Search for the cell housing the specified text and yield its (x, y) center coordinate. 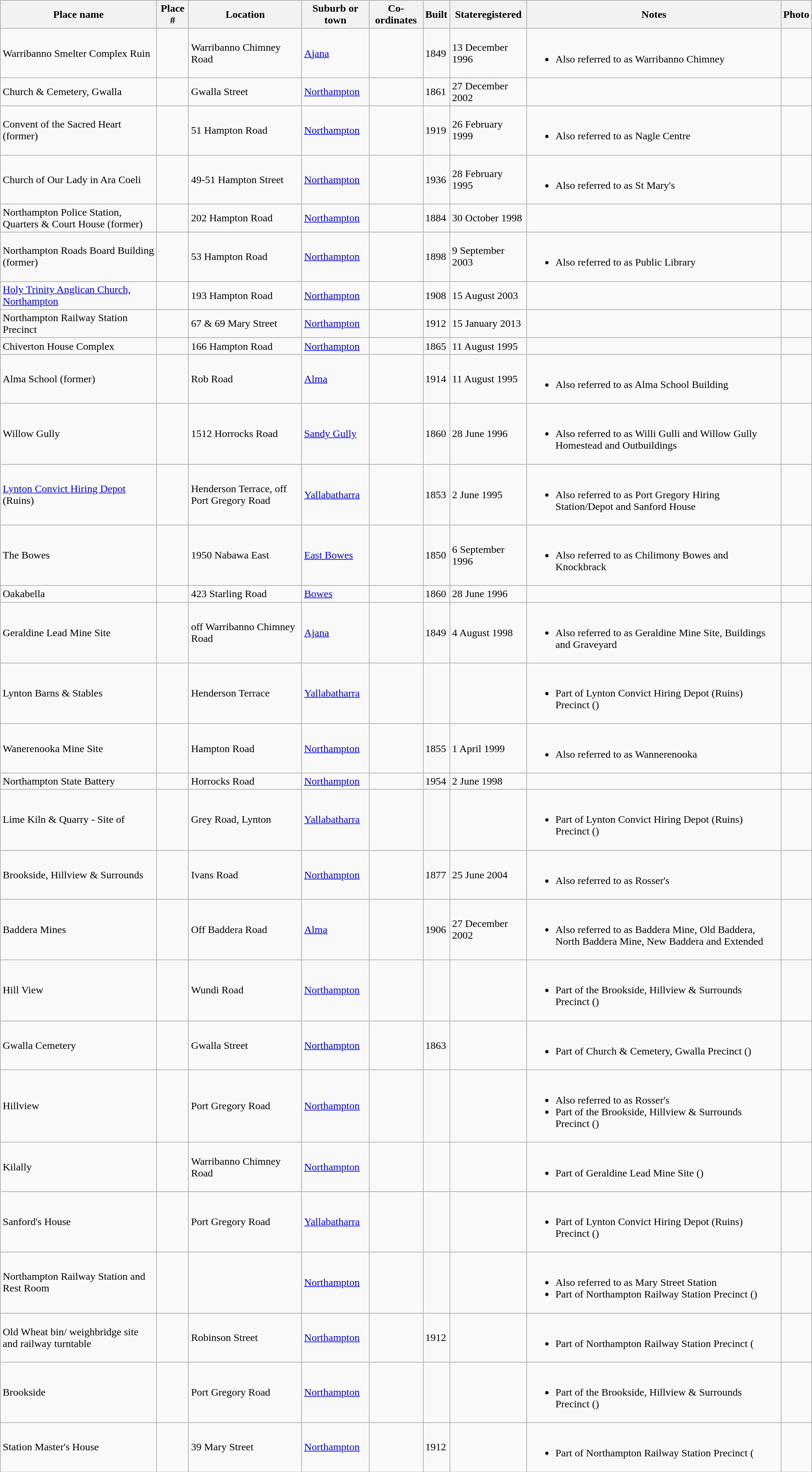
Sandy Gully (336, 434)
Wundi Road (246, 990)
4 August 1998 (488, 633)
Northampton Railway Station Precinct (79, 324)
Northampton Police Station, Quarters & Court House (former) (79, 218)
Suburb or town (336, 15)
28 February 1995 (488, 180)
Also referred to as Chilimony Bowes and Knockbrack (654, 555)
25 June 2004 (488, 875)
Location (246, 15)
Church & Cemetery, Gwalla (79, 92)
Place # (173, 15)
15 January 2013 (488, 324)
67 & 69 Mary Street (246, 324)
Lime Kiln & Quarry - Site of (79, 820)
Oakabella (79, 594)
Baddera Mines (79, 930)
East Bowes (336, 555)
Part of Geraldine Lead Mine Site () (654, 1166)
1850 (436, 555)
Notes (654, 15)
1855 (436, 748)
202 Hampton Road (246, 218)
Holy Trinity Anglican Church, Northampton (79, 295)
Also referred to as Alma School Building (654, 378)
Northampton Roads Board Building (former) (79, 257)
Also referred to as Rosser'sPart of the Brookside, Hillview & Surrounds Precinct () (654, 1106)
Bowes (336, 594)
Kilally (79, 1166)
Old Wheat bin/ weighbridge site and railway turntable (79, 1337)
Also referred to as Mary Street StationPart of Northampton Railway Station Precinct () (654, 1282)
2 June 1995 (488, 495)
1898 (436, 257)
1512 Horrocks Road (246, 434)
Rob Road (246, 378)
1908 (436, 295)
Also referred to as Warribanno Chimney (654, 53)
1884 (436, 218)
Also referred to as Geraldine Mine Site, Buildings and Graveyard (654, 633)
Also referred to as Willi Gulli and Willow Gully Homestead and Outbuildings (654, 434)
Lynton Convict Hiring Depot (Ruins) (79, 495)
Co-ordinates (396, 15)
Wanerenooka Mine Site (79, 748)
Brookside (79, 1393)
Grey Road, Lynton (246, 820)
9 September 2003 (488, 257)
49-51 Hampton Street (246, 180)
Henderson Terrace (246, 693)
1861 (436, 92)
51 Hampton Road (246, 130)
1 April 1999 (488, 748)
Robinson Street (246, 1337)
1906 (436, 930)
Chiverton House Complex (79, 346)
6 September 1996 (488, 555)
15 August 2003 (488, 295)
Also referred to as Rosser's (654, 875)
Northampton Railway Station and Rest Room (79, 1282)
Also referred to as Public Library (654, 257)
1853 (436, 495)
2 June 1998 (488, 781)
1914 (436, 378)
Also referred to as Baddera Mine, Old Baddera, North Baddera Mine, New Baddera and Extended (654, 930)
Lynton Barns & Stables (79, 693)
Sanford's House (79, 1222)
Hillview (79, 1106)
166 Hampton Road (246, 346)
Also referred to as Nagle Centre (654, 130)
Ivans Road (246, 875)
423 Starling Road (246, 594)
Also referred to as St Mary's (654, 180)
Church of Our Lady in Ara Coeli (79, 180)
off Warribanno Chimney Road (246, 633)
193 Hampton Road (246, 295)
Geraldine Lead Mine Site (79, 633)
Part of Church & Cemetery, Gwalla Precinct () (654, 1045)
1954 (436, 781)
1877 (436, 875)
Alma School (former) (79, 378)
39 Mary Street (246, 1448)
26 February 1999 (488, 130)
Also referred to as Wannerenooka (654, 748)
53 Hampton Road (246, 257)
Horrocks Road (246, 781)
Brookside, Hillview & Surrounds (79, 875)
Also referred to as Port Gregory Hiring Station/Depot and Sanford House (654, 495)
Off Baddera Road (246, 930)
30 October 1998 (488, 218)
1936 (436, 180)
Warribanno Smelter Complex Ruin (79, 53)
1950 Nabawa East (246, 555)
Photo (796, 15)
Convent of the Sacred Heart (former) (79, 130)
1865 (436, 346)
Hill View (79, 990)
13 December 1996 (488, 53)
1919 (436, 130)
Built (436, 15)
Place name (79, 15)
Northampton State Battery (79, 781)
Stateregistered (488, 15)
Station Master's House (79, 1448)
1863 (436, 1045)
Willow Gully (79, 434)
The Bowes (79, 555)
Henderson Terrace, off Port Gregory Road (246, 495)
Gwalla Cemetery (79, 1045)
Hampton Road (246, 748)
